Locate the cell with the specified text and output its (X, Y) center coordinate. 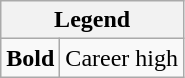
Career high (122, 58)
Bold (30, 58)
Legend (92, 20)
